Locate the cell with the specified text and output its (x, y) center coordinate. 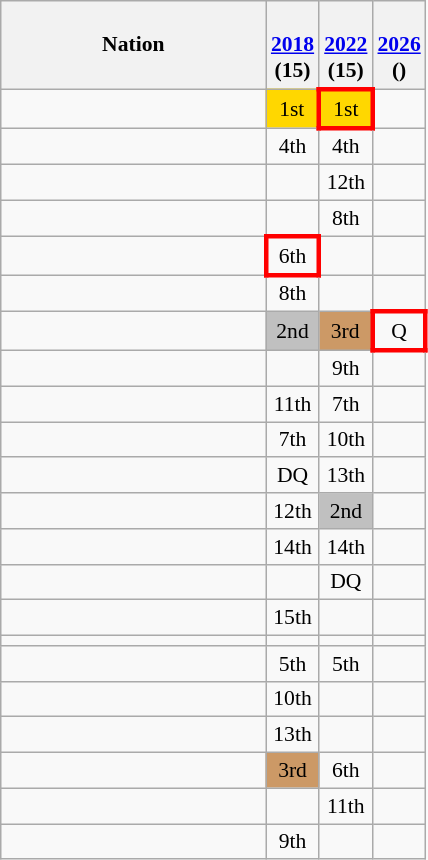
Q (398, 332)
Nation (134, 45)
2018 (15) (292, 45)
15th (292, 618)
2022 (15) (346, 45)
2026 () (398, 45)
